Output the [x, y] coordinate of the center of the cell containing the given text.  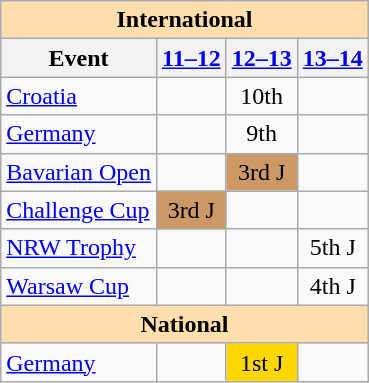
5th J [332, 248]
Croatia [79, 96]
Event [79, 58]
9th [262, 134]
12–13 [262, 58]
10th [262, 96]
11–12 [191, 58]
NRW Trophy [79, 248]
International [185, 20]
Warsaw Cup [79, 286]
1st J [262, 362]
National [185, 324]
13–14 [332, 58]
Challenge Cup [79, 210]
Bavarian Open [79, 172]
4th J [332, 286]
